Identify which cell holds the provided text, then report its [X, Y] central coordinate. 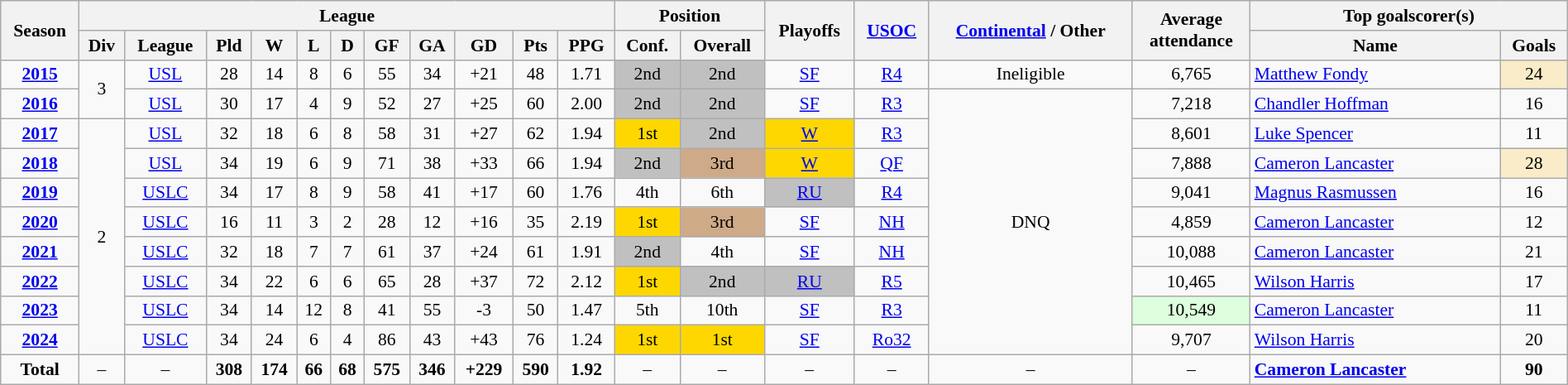
Div [103, 46]
1.71 [587, 75]
50 [536, 310]
L [314, 46]
PPG [587, 46]
Ro32 [892, 340]
Season [40, 30]
346 [432, 370]
1.76 [587, 193]
1.92 [587, 370]
Average attendance [1191, 30]
Total [40, 370]
GF [387, 46]
43 [432, 340]
2019 [40, 193]
31 [432, 134]
575 [387, 370]
Goals [1533, 46]
71 [387, 163]
2021 [40, 252]
2024 [40, 340]
+37 [484, 282]
USOC [892, 30]
86 [387, 340]
37 [432, 252]
21 [1533, 252]
27 [432, 104]
6,765 [1191, 75]
2.12 [587, 282]
8,601 [1191, 134]
76 [536, 340]
R5 [892, 282]
2020 [40, 223]
+43 [484, 340]
Matthew Fondy [1375, 75]
38 [432, 163]
DNQ [1030, 222]
6th [722, 193]
22 [275, 282]
72 [536, 282]
QF [892, 163]
1.24 [587, 340]
20 [1533, 340]
2023 [40, 310]
68 [347, 370]
Overall [722, 46]
9,041 [1191, 193]
52 [387, 104]
2015 [40, 75]
Pts [536, 46]
Name [1375, 46]
GD [484, 46]
2.19 [587, 223]
590 [536, 370]
90 [1533, 370]
-3 [484, 310]
Chandler Hoffman [1375, 104]
+25 [484, 104]
Magnus Rasmussen [1375, 193]
10,465 [1191, 282]
7,218 [1191, 104]
Ineligible [1030, 75]
Continental / Other [1030, 30]
2017 [40, 134]
5th [647, 310]
+229 [484, 370]
Pld [230, 46]
19 [275, 163]
35 [536, 223]
1.91 [587, 252]
174 [275, 370]
308 [230, 370]
Luke Spencer [1375, 134]
1.47 [587, 310]
GA [432, 46]
2016 [40, 104]
D [347, 46]
Top goalscorer(s) [1409, 16]
+33 [484, 163]
9,707 [1191, 340]
10,088 [1191, 252]
Position [690, 16]
10,549 [1191, 310]
4,859 [1191, 223]
Playoffs [809, 30]
+27 [484, 134]
2.00 [587, 104]
30 [230, 104]
+21 [484, 75]
+24 [484, 252]
62 [536, 134]
Conf. [647, 46]
2022 [40, 282]
+16 [484, 223]
2018 [40, 163]
7,888 [1191, 163]
+17 [484, 193]
65 [387, 282]
48 [536, 75]
10th [722, 310]
